Scan for the cell matching the given text and deliver its [X, Y] coordinate at center. 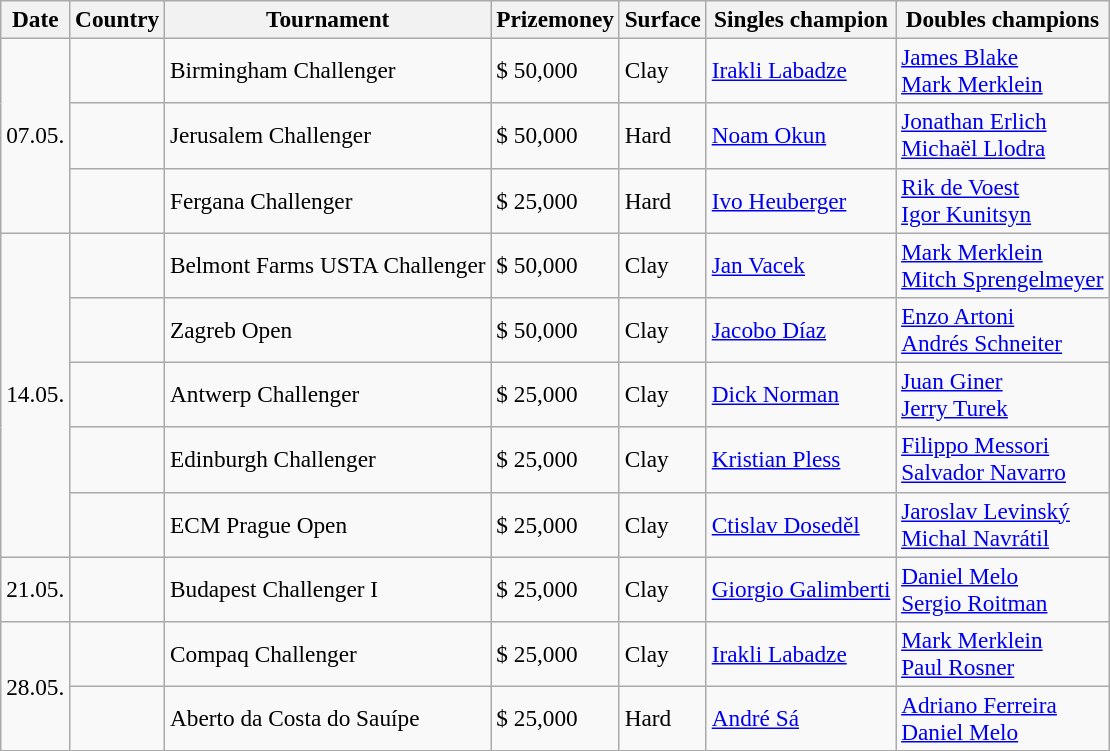
14.05. [36, 394]
André Sá [800, 718]
Zagreb Open [328, 330]
Kristian Pless [800, 460]
Jonathan Erlich Michaël Llodra [1002, 136]
Budapest Challenger I [328, 588]
Jan Vacek [800, 264]
Enzo Artoni Andrés Schneiter [1002, 330]
Doubles champions [1002, 19]
Mark Merklein Mitch Sprengelmeyer [1002, 264]
Filippo Messori Salvador Navarro [1002, 460]
Compaq Challenger [328, 654]
Tournament [328, 19]
Dick Norman [800, 394]
Prizemoney [555, 19]
Belmont Farms USTA Challenger [328, 264]
ECM Prague Open [328, 524]
Ivo Heuberger [800, 200]
Noam Okun [800, 136]
Aberto da Costa do Sauípe [328, 718]
Daniel Melo Sergio Roitman [1002, 588]
Jacobo Díaz [800, 330]
Ctislav Doseděl [800, 524]
Country [118, 19]
Edinburgh Challenger [328, 460]
28.05. [36, 686]
Rik de Voest Igor Kunitsyn [1002, 200]
Jaroslav Levinský Michal Navrátil [1002, 524]
Giorgio Galimberti [800, 588]
Antwerp Challenger [328, 394]
Adriano Ferreira Daniel Melo [1002, 718]
Jerusalem Challenger [328, 136]
Mark Merklein Paul Rosner [1002, 654]
21.05. [36, 588]
Singles champion [800, 19]
James Blake Mark Merklein [1002, 70]
Juan Giner Jerry Turek [1002, 394]
Date [36, 19]
Fergana Challenger [328, 200]
Birmingham Challenger [328, 70]
07.05. [36, 135]
Surface [662, 19]
